Locate the cell with the specified text and output its [x, y] center coordinate. 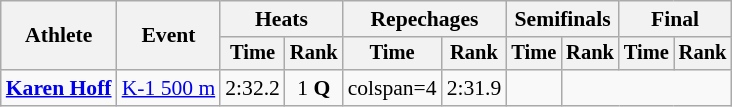
Repechages [425, 19]
Heats [281, 19]
Final [675, 19]
1 Q [314, 88]
Karen Hoff [59, 88]
Athlete [59, 36]
2:32.2 [252, 88]
Semifinals [562, 19]
K-1 500 m [169, 88]
2:31.9 [474, 88]
colspan=4 [392, 88]
Event [169, 36]
